Determine the [X, Y] coordinate at the center of the cell enclosing the given text.  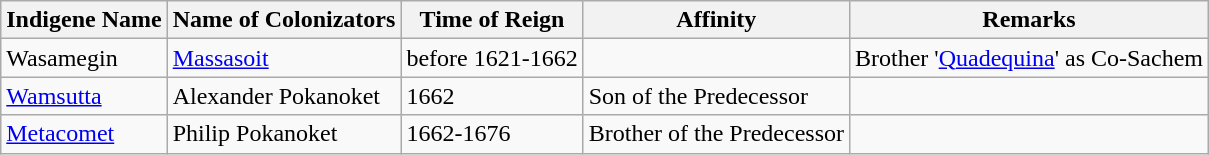
Wasamegin [84, 58]
Wamsutta [84, 96]
Name of Colonizators [284, 20]
Alexander Pokanoket [284, 96]
Massasoit [284, 58]
Time of Reign [492, 20]
Remarks [1030, 20]
Brother 'Quadequina' as Co-Sachem [1030, 58]
1662 [492, 96]
Metacomet [84, 134]
Philip Pokanoket [284, 134]
Indigene Name [84, 20]
before 1621-1662 [492, 58]
Brother of the Predecessor [716, 134]
Son of the Predecessor [716, 96]
1662-1676 [492, 134]
Affinity [716, 20]
